Output the (X, Y) coordinate of the center of the cell containing the given text.  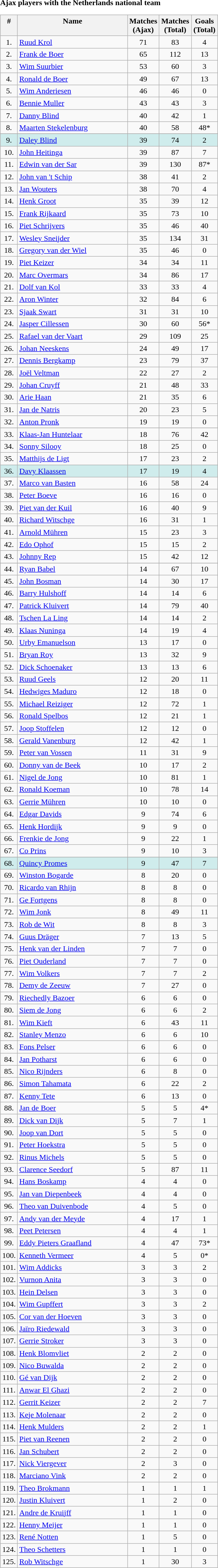
84. (9, 1059)
68. (9, 863)
Ge Fortgens (72, 900)
Henk Blomvliet (72, 1353)
46. (9, 593)
77. (9, 973)
Piet Ouderland (72, 961)
109 (175, 336)
Klaas Nuninga (72, 630)
Ricardo van Rhijn (72, 888)
123. (9, 1537)
Wim Addicks (72, 1268)
Anton Pronk (72, 422)
86. (9, 1084)
60. (9, 765)
7. (9, 116)
Gé van Dijk (72, 1378)
Andre de Kruijff (72, 1513)
65 (143, 54)
70 (175, 189)
Aron Winter (72, 299)
38. (9, 496)
Michael Reiziger (72, 704)
97. (9, 1218)
73. (9, 924)
Riechedly Bazoer (72, 998)
Ryan Babel (72, 569)
Davy Klaassen (72, 471)
Clarence Seedorf (72, 1169)
52. (9, 667)
35. (9, 458)
11. (9, 165)
54. (9, 692)
Frank de Boer (72, 54)
Anwar El Ghazi (72, 1390)
Theo van Duivenbode (72, 1206)
50. (9, 642)
Hans Boskamp (72, 1182)
67. (9, 851)
# (9, 25)
Piet Schrijvers (72, 226)
Eddy Pieters Graafland (72, 1243)
65. (9, 826)
Danny Blind (72, 116)
18. (9, 250)
116. (9, 1451)
78 (175, 789)
Henk Hordijk (72, 826)
49. (9, 630)
Nico Rijnders (72, 1072)
Dick van Dijk (72, 1120)
53. (9, 679)
12. (9, 177)
17. (9, 238)
58. (9, 741)
69. (9, 875)
95. (9, 1194)
Bennie Muller (72, 103)
122. (9, 1525)
Jan van Diepenbeek (72, 1194)
4. (9, 79)
59. (9, 753)
Gerrie Mühren (72, 802)
Daley Blind (72, 140)
115. (9, 1439)
Arie Haan (72, 397)
Rob de Wit (72, 924)
14. (9, 201)
134 (175, 238)
23. (9, 312)
48. (9, 618)
Gregory van der Wiel (72, 250)
Ronald Koeman (72, 789)
Tschen La Ling (72, 618)
117. (9, 1464)
Edgar Davids (72, 814)
Cor van der Hoeven (72, 1317)
57. (9, 728)
1. (9, 42)
28. (9, 373)
Johnny Rep (72, 557)
43. (9, 557)
29. (9, 385)
Wim Jonk (72, 912)
Kenny Tete (72, 1096)
81. (9, 1022)
20. (9, 275)
88. (9, 1108)
Henk Groot (72, 201)
55. (9, 704)
Goals (Total) (204, 25)
Jaïro Riedewald (72, 1329)
91. (9, 1145)
Theo Schetters (72, 1549)
Rob Witschge (72, 1562)
Demy de Zeeuw (72, 986)
Justin Kluivert (72, 1500)
124. (9, 1549)
Urby Emanuelson (72, 642)
96. (9, 1206)
Henny Meijer (72, 1525)
Henk van der Linden (72, 949)
13. (9, 189)
108. (9, 1353)
125. (9, 1562)
71 (143, 42)
76 (175, 434)
Dolf van Kol (72, 287)
83 (175, 42)
22. (9, 299)
56* (204, 324)
Piet van Reenen (72, 1439)
37. (9, 483)
78. (9, 986)
72. (9, 912)
Wim Suurbier (72, 66)
66. (9, 838)
8. (9, 128)
4* (204, 1108)
Wim Anderiesen (72, 91)
Guus Dräger (72, 937)
83. (9, 1047)
Hein Delsen (72, 1292)
110. (9, 1378)
36. (9, 471)
32. (9, 422)
92. (9, 1157)
Piet Keizer (72, 262)
112 (175, 54)
24. (9, 324)
Johan Cruyff (72, 385)
Marciano Vink (72, 1476)
John Bosman (72, 581)
Jan Schubert (72, 1451)
118. (9, 1476)
72 (175, 704)
Wim Gupffert (72, 1304)
Winston Bogarde (72, 875)
86 (175, 275)
94. (9, 1182)
56. (9, 716)
61. (9, 777)
63. (9, 802)
John Heitinga (72, 152)
42. (9, 544)
Ruud Krol (72, 42)
74. (9, 937)
Barry Hulshoff (72, 593)
109. (9, 1365)
103. (9, 1292)
121. (9, 1513)
Gerrie Stroker (72, 1341)
102. (9, 1280)
Matches (Ajax) (143, 25)
Nick Viergever (72, 1464)
33. (9, 434)
64. (9, 814)
84 (175, 299)
31. (9, 410)
106. (9, 1329)
Ronald Spelbos (72, 716)
Sonny Silooy (72, 446)
Wesley Sneijder (72, 238)
87* (204, 165)
76. (9, 961)
30. (9, 397)
Simon Tahamata (72, 1084)
93. (9, 1169)
Marc Overmars (72, 275)
48 (175, 385)
Arnold Mühren (72, 532)
47. (9, 606)
73* (204, 1243)
Kenneth Vermeer (72, 1255)
Rafael van der Vaart (72, 336)
Joop Stoffelen (72, 728)
Wim Kieft (72, 1022)
44. (9, 569)
Peter Boeve (72, 496)
Wim Volkers (72, 973)
Jan de Boer (72, 1108)
80. (9, 1010)
Jan Potharst (72, 1059)
Gerrit Keizer (72, 1402)
Siem de Jong (72, 1010)
Piet van der Kuil (72, 508)
53 (143, 66)
Jan Wouters (72, 189)
Nico Buwalda (72, 1365)
Edwin van der Sar (72, 165)
0* (204, 1255)
Klaas-Jan Huntelaar (72, 434)
119. (9, 1488)
Joël Veltman (72, 373)
111. (9, 1390)
10. (9, 152)
19. (9, 262)
René Notten (72, 1537)
51. (9, 655)
Stanley Menzo (72, 1034)
Marco van Basten (72, 483)
98. (9, 1231)
79. (9, 998)
41. (9, 532)
Rinus Michels (72, 1157)
71. (9, 900)
Jasper Cillessen (72, 324)
Fons Pelser (72, 1047)
41 (175, 177)
Peter van Vossen (72, 753)
113. (9, 1414)
81 (175, 777)
101. (9, 1268)
Name (72, 25)
29 (143, 336)
45. (9, 581)
Dennis Bergkamp (72, 361)
105. (9, 1317)
120. (9, 1500)
John van 't Schip (72, 177)
39. (9, 508)
Edo Ophof (72, 544)
Co Prins (72, 851)
87. (9, 1096)
Dick Schoenaker (72, 667)
73 (175, 213)
62. (9, 789)
Frank Rijkaard (72, 213)
Jan de Natris (72, 410)
6. (9, 103)
Bryan Roy (72, 655)
25. (9, 336)
Sjaak Swart (72, 312)
26. (9, 348)
Donny van de Beek (72, 765)
85. (9, 1072)
16. (9, 226)
Ruud Geels (72, 679)
Maarten Stekelenburg (72, 128)
100. (9, 1255)
107. (9, 1341)
27. (9, 361)
48* (204, 128)
112. (9, 1402)
21. (9, 287)
Hedwiges Maduro (72, 692)
40. (9, 520)
Peet Petersen (72, 1231)
Gerald Vanenburg (72, 741)
Andy van der Meyde (72, 1218)
Johan Neeskens (72, 348)
104. (9, 1304)
15. (9, 213)
Keje Molenaar (72, 1414)
5. (9, 91)
Matthijs de Ligt (72, 458)
99. (9, 1243)
Matches (Total) (175, 25)
Vurnon Anita (72, 1280)
Frenkie de Jong (72, 838)
82. (9, 1034)
9. (9, 140)
70. (9, 888)
Peter Hoekstra (72, 1145)
Nigel de Jong (72, 777)
90. (9, 1133)
89. (9, 1120)
37 (204, 361)
Ronald de Boer (72, 79)
Joop van Dort (72, 1133)
Theo Brokmann (72, 1488)
34. (9, 446)
2. (9, 54)
Patrick Kluivert (72, 606)
Richard Witschge (72, 520)
75. (9, 949)
130 (175, 165)
Henk Mulders (72, 1427)
Quincy Promes (72, 863)
114. (9, 1427)
3. (9, 66)
